Output the (X, Y) coordinate of the center of the cell containing the given text.  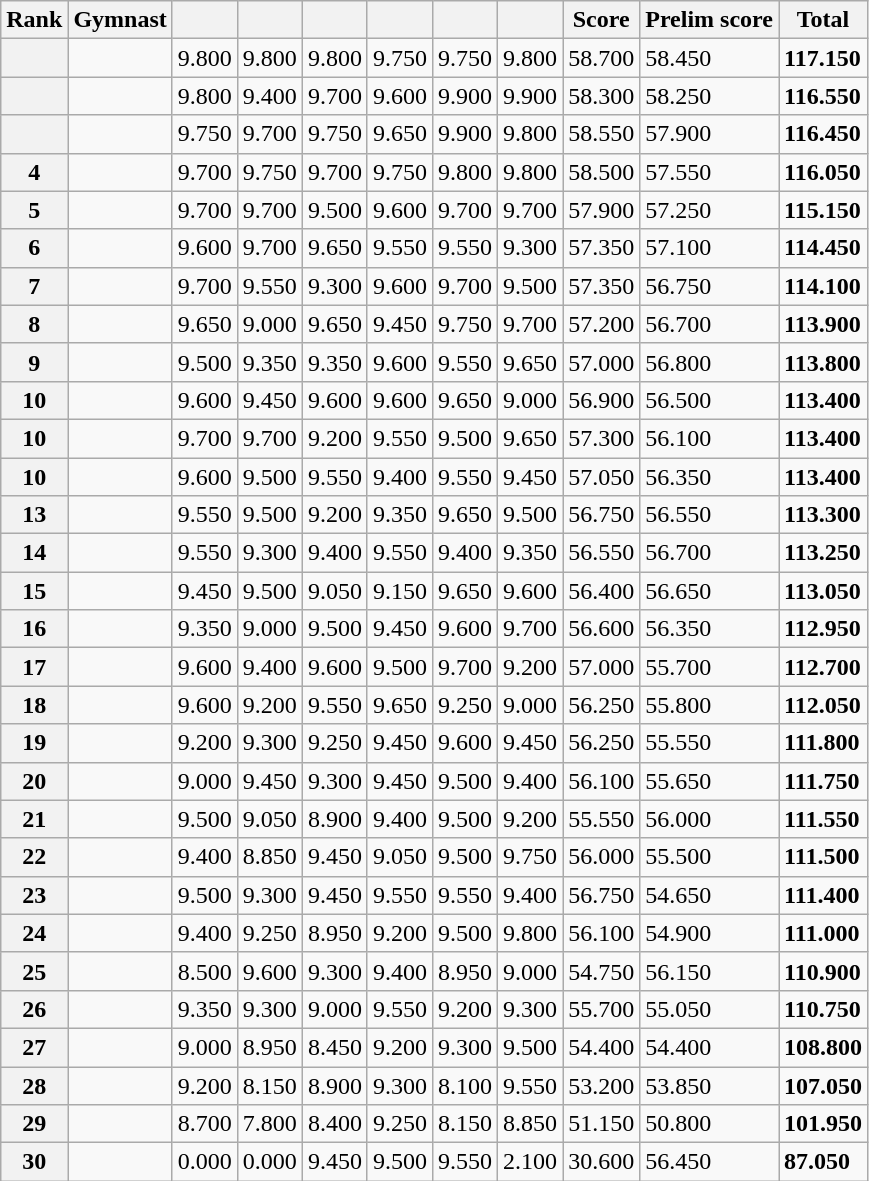
58.500 (602, 172)
56.500 (710, 400)
7.800 (270, 1124)
111.000 (822, 933)
4 (34, 172)
8.100 (466, 1085)
54.900 (710, 933)
17 (34, 667)
57.050 (602, 477)
112.950 (822, 629)
21 (34, 819)
51.150 (602, 1124)
101.950 (822, 1124)
8 (34, 324)
56.150 (710, 971)
113.250 (822, 553)
8.500 (204, 971)
107.050 (822, 1085)
9 (34, 362)
53.850 (710, 1085)
Total (822, 20)
57.100 (710, 248)
28 (34, 1085)
111.750 (822, 781)
58.700 (602, 58)
55.650 (710, 781)
8.450 (334, 1047)
55.500 (710, 857)
54.750 (602, 971)
57.300 (602, 438)
22 (34, 857)
27 (34, 1047)
56.450 (710, 1162)
14 (34, 553)
16 (34, 629)
6 (34, 248)
18 (34, 705)
112.050 (822, 705)
112.700 (822, 667)
Score (602, 20)
108.800 (822, 1047)
113.800 (822, 362)
58.450 (710, 58)
115.150 (822, 210)
58.300 (602, 96)
53.200 (602, 1085)
110.900 (822, 971)
57.550 (710, 172)
113.050 (822, 591)
58.550 (602, 134)
113.300 (822, 515)
55.050 (710, 1009)
25 (34, 971)
26 (34, 1009)
54.650 (710, 895)
8.400 (334, 1124)
116.550 (822, 96)
56.800 (710, 362)
111.550 (822, 819)
Gymnast (120, 20)
15 (34, 591)
113.900 (822, 324)
23 (34, 895)
55.800 (710, 705)
56.650 (710, 591)
116.450 (822, 134)
56.400 (602, 591)
57.250 (710, 210)
56.600 (602, 629)
57.200 (602, 324)
58.250 (710, 96)
13 (34, 515)
116.050 (822, 172)
5 (34, 210)
114.450 (822, 248)
20 (34, 781)
87.050 (822, 1162)
50.800 (710, 1124)
9.150 (400, 591)
56.900 (602, 400)
114.100 (822, 286)
30 (34, 1162)
8.700 (204, 1124)
117.150 (822, 58)
7 (34, 286)
111.400 (822, 895)
Prelim score (710, 20)
111.500 (822, 857)
111.800 (822, 743)
29 (34, 1124)
30.600 (602, 1162)
19 (34, 743)
Rank (34, 20)
2.100 (530, 1162)
24 (34, 933)
110.750 (822, 1009)
